Determine the (x, y) coordinate at the center of the cell enclosing the given text.  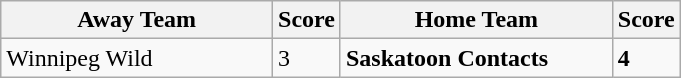
Away Team (137, 20)
4 (646, 58)
Home Team (476, 20)
Saskatoon Contacts (476, 58)
Winnipeg Wild (137, 58)
3 (307, 58)
